Determine the (X, Y) coordinate at the center of the cell enclosing the given text.  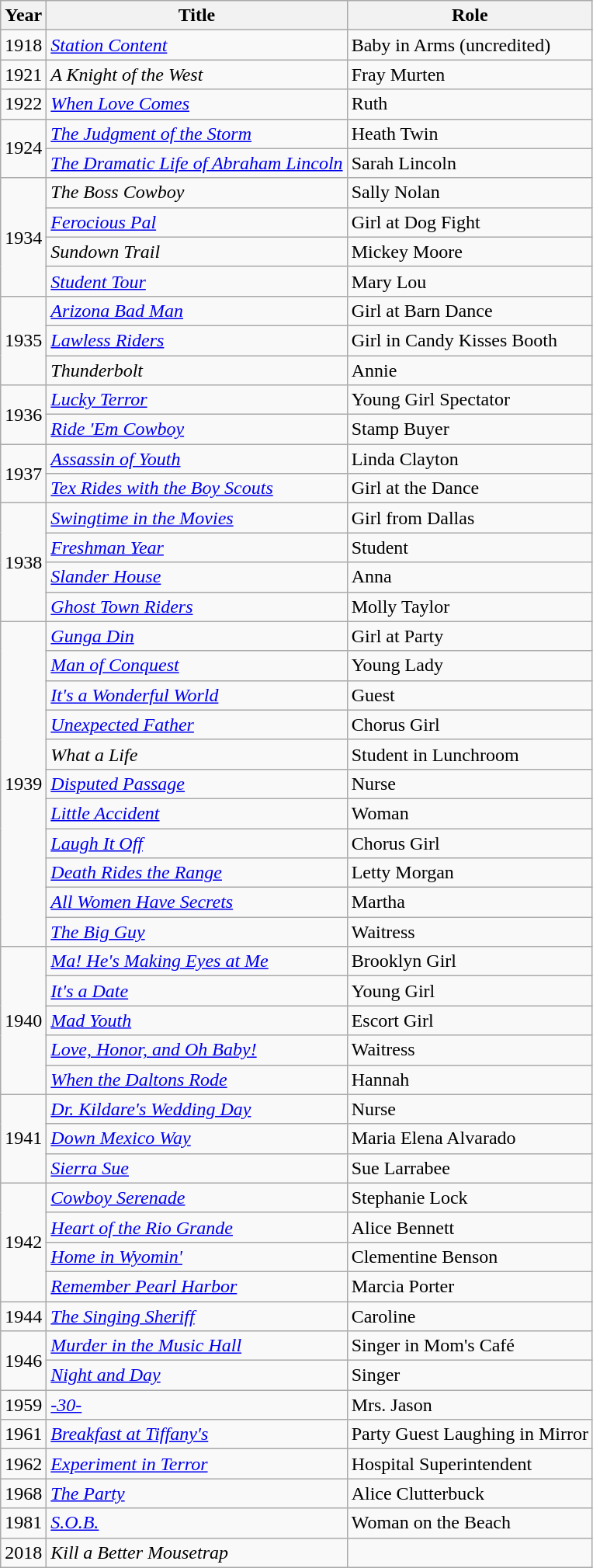
Guest (470, 695)
Disputed Passage (197, 784)
Clementine Benson (470, 1257)
Mrs. Jason (470, 1405)
Maria Elena Alvarado (470, 1139)
1944 (23, 1316)
Breakfast at Tiffany's (197, 1434)
Down Mexico Way (197, 1139)
When Love Comes (197, 104)
Heath Twin (470, 134)
Girl from Dallas (470, 518)
Alice Clutterbuck (470, 1493)
Stamp Buyer (470, 429)
Dr. Kildare's Wedding Day (197, 1109)
Singer (470, 1375)
1961 (23, 1434)
Remember Pearl Harbor (197, 1286)
1940 (23, 1020)
Home in Wyomin' (197, 1257)
Girl at the Dance (470, 488)
The Dramatic Life of Abraham Lincoln (197, 163)
Girl in Candy Kisses Booth (470, 340)
Woman on the Beach (470, 1523)
The Singing Sheriff (197, 1316)
Murder in the Music Hall (197, 1346)
Student Tour (197, 281)
Girl at Party (470, 636)
Station Content (197, 45)
Martha (470, 902)
Experiment in Terror (197, 1464)
1921 (23, 75)
Little Accident (197, 813)
Student in Lunchroom (470, 754)
Woman (470, 813)
1938 (23, 562)
Tex Rides with the Boy Scouts (197, 488)
Death Rides the Range (197, 873)
The Big Guy (197, 932)
Swingtime in the Movies (197, 518)
Young Girl Spectator (470, 400)
When the Daltons Rode (197, 1080)
1924 (23, 148)
Cowboy Serenade (197, 1198)
Hospital Superintendent (470, 1464)
Lucky Terror (197, 400)
1946 (23, 1361)
Kill a Better Mousetrap (197, 1552)
Thunderbolt (197, 370)
Sundown Trail (197, 252)
All Women Have Secrets (197, 902)
Love, Honor, and Oh Baby! (197, 1050)
-30- (197, 1405)
S.O.B. (197, 1523)
Brooklyn Girl (470, 961)
Assassin of Youth (197, 459)
Alice Bennett (470, 1227)
Baby in Arms (uncredited) (470, 45)
1981 (23, 1523)
1962 (23, 1464)
Escort Girl (470, 1020)
Ghost Town Riders (197, 607)
Unexpected Father (197, 725)
1942 (23, 1242)
Letty Morgan (470, 873)
Student (470, 548)
Anna (470, 577)
Girl at Barn Dance (470, 311)
Sue Larrabee (470, 1168)
Ferocious Pal (197, 222)
Party Guest Laughing in Mirror (470, 1434)
1968 (23, 1493)
1936 (23, 415)
Title (197, 16)
Fray Murten (470, 75)
1941 (23, 1139)
Caroline (470, 1316)
Stephanie Lock (470, 1198)
Mary Lou (470, 281)
1959 (23, 1405)
Young Lady (470, 666)
Role (470, 16)
Sarah Lincoln (470, 163)
Night and Day (197, 1375)
It's a Wonderful World (197, 695)
2018 (23, 1552)
Man of Conquest (197, 666)
1934 (23, 237)
1922 (23, 104)
Year (23, 16)
Heart of the Rio Grande (197, 1227)
Ruth (470, 104)
Sally Nolan (470, 193)
Slander House (197, 577)
Gunga Din (197, 636)
Lawless Riders (197, 340)
Singer in Mom's Café (470, 1346)
Molly Taylor (470, 607)
Ride 'Em Cowboy (197, 429)
Arizona Bad Man (197, 311)
1918 (23, 45)
The Party (197, 1493)
The Boss Cowboy (197, 193)
Ma! He's Making Eyes at Me (197, 961)
What a Life (197, 754)
Hannah (470, 1080)
Mad Youth (197, 1020)
It's a Date (197, 991)
Sierra Sue (197, 1168)
Mickey Moore (470, 252)
Laugh It Off (197, 843)
A Knight of the West (197, 75)
1935 (23, 340)
The Judgment of the Storm (197, 134)
Annie (470, 370)
Linda Clayton (470, 459)
Girl at Dog Fight (470, 222)
1939 (23, 784)
1937 (23, 474)
Freshman Year (197, 548)
Marcia Porter (470, 1286)
Young Girl (470, 991)
